Extract the [X, Y] coordinate from the center of the cell holding the provided text.  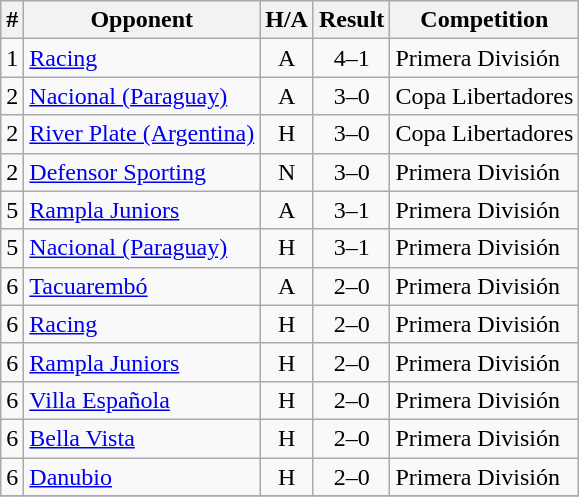
Tacuarembó [142, 286]
Competition [484, 20]
River Plate (Argentina) [142, 134]
N [287, 172]
Danubio [142, 477]
# [12, 20]
Result [351, 20]
Defensor Sporting [142, 172]
4–1 [351, 58]
Bella Vista [142, 438]
H/A [287, 20]
1 [12, 58]
Opponent [142, 20]
Villa Española [142, 400]
